Capture the cell that displays the provided text and extract its (x, y) central coordinate. 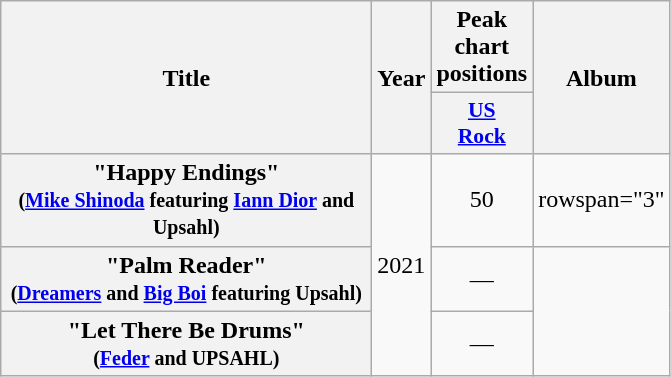
"Happy Endings"(Mike Shinoda featuring Iann Dior and Upsahl) (186, 200)
USRock (482, 124)
"Palm Reader"(Dreamers and Big Boi featuring Upsahl) (186, 278)
Title (186, 78)
Peak chart positions (482, 47)
Year (402, 78)
2021 (402, 265)
50 (482, 200)
"Let There Be Drums"(Feder and UPSAHL) (186, 344)
rowspan="3" (602, 200)
Album (602, 78)
